Capture the cell that displays the provided text and extract its (x, y) central coordinate. 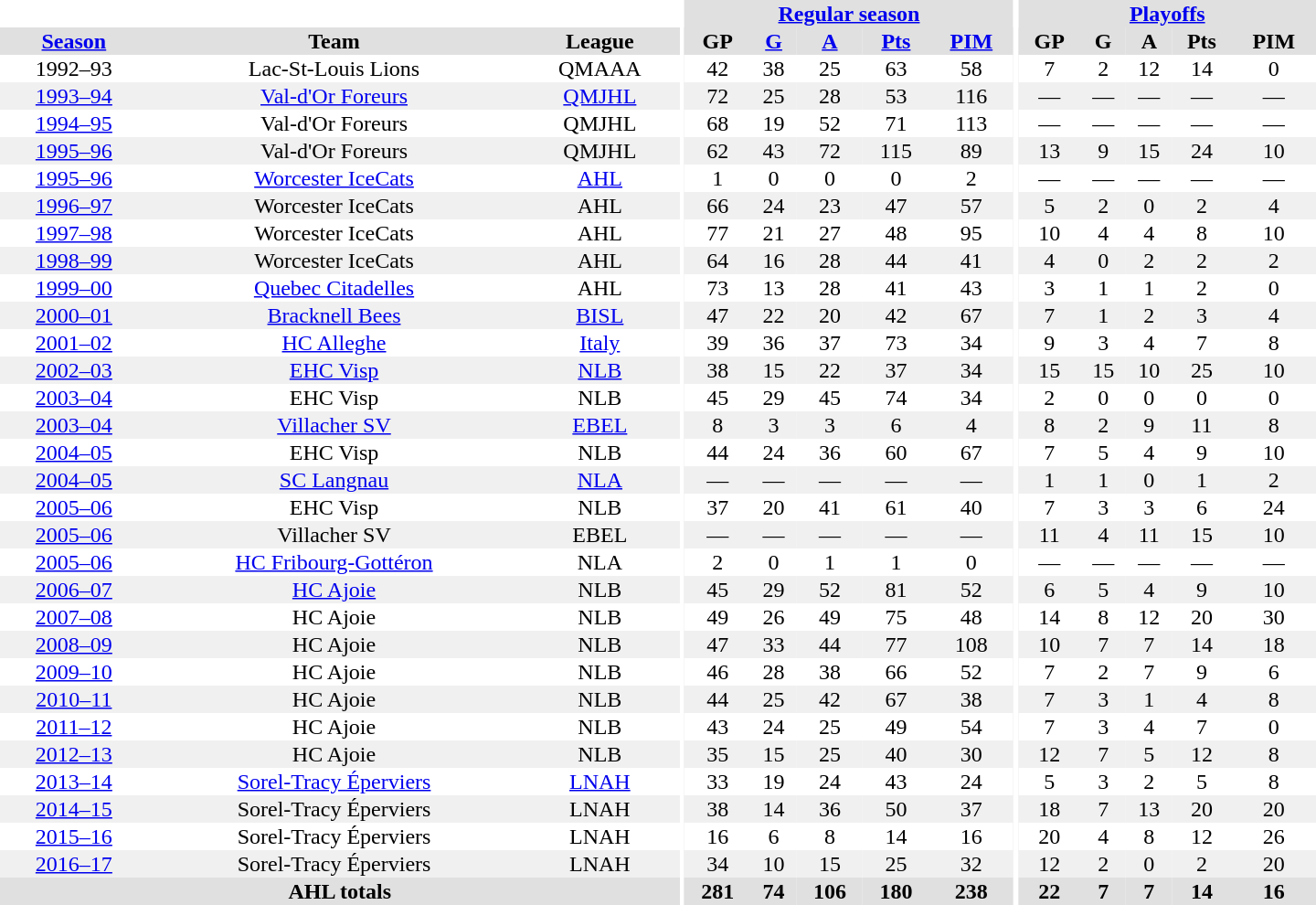
QMAAA (600, 69)
2009–10 (74, 672)
2016–17 (74, 864)
Bracknell Bees (334, 315)
Team (334, 41)
63 (896, 69)
2002–03 (74, 370)
81 (896, 590)
HC Fribourg-Gottéron (334, 562)
89 (971, 151)
61 (896, 507)
2008–09 (74, 644)
113 (971, 123)
Lac-St-Louis Lions (334, 69)
46 (717, 672)
2014–15 (74, 809)
2011–12 (74, 727)
50 (896, 809)
Italy (600, 343)
2006–07 (74, 590)
Quebec Citadelles (334, 288)
2010–11 (74, 699)
HC Alleghe (334, 343)
62 (717, 151)
League (600, 41)
1997–98 (74, 233)
Playoffs (1168, 14)
2001–02 (74, 343)
106 (830, 891)
95 (971, 233)
1993–94 (74, 96)
281 (717, 891)
2007–08 (74, 617)
115 (896, 151)
238 (971, 891)
64 (717, 261)
23 (830, 206)
60 (896, 452)
58 (971, 69)
Season (74, 41)
1992–93 (74, 69)
35 (717, 754)
2015–16 (74, 836)
27 (830, 233)
Regular season (849, 14)
21 (773, 233)
1996–97 (74, 206)
116 (971, 96)
68 (717, 123)
2012–13 (74, 754)
54 (971, 727)
2000–01 (74, 315)
BISL (600, 315)
53 (896, 96)
108 (971, 644)
71 (896, 123)
2013–14 (74, 782)
180 (896, 891)
1998–99 (74, 261)
39 (717, 343)
1999–00 (74, 288)
75 (896, 617)
32 (971, 864)
SC Langnau (334, 480)
AHL totals (340, 891)
1994–95 (74, 123)
57 (971, 206)
